Determine the [X, Y] coordinate at the center of the cell enclosing the given text.  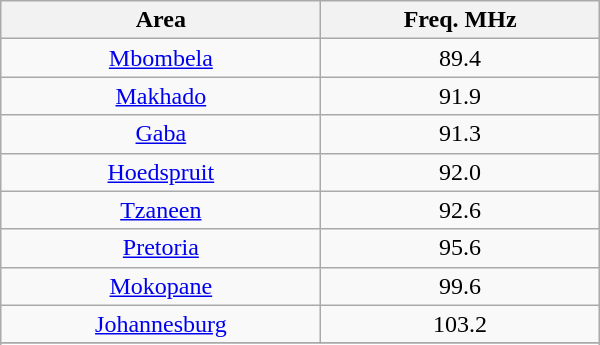
Makhado [161, 96]
99.6 [460, 286]
Freq. MHz [460, 20]
Johannesburg [161, 324]
103.2 [460, 324]
95.6 [460, 248]
Mokopane [161, 286]
Pretoria [161, 248]
Area [161, 20]
91.9 [460, 96]
91.3 [460, 134]
Hoedspruit [161, 172]
Tzaneen [161, 210]
Mbombela [161, 58]
Gaba [161, 134]
92.0 [460, 172]
92.6 [460, 210]
89.4 [460, 58]
